Output the [x, y] coordinate of the center of the cell containing the given text.  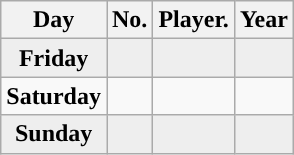
No. [129, 20]
Saturday [54, 96]
Year [264, 20]
Player. [194, 20]
Friday [54, 58]
Sunday [54, 134]
Day [54, 20]
